Scan for the cell matching the given text and deliver its (X, Y) coordinate at center. 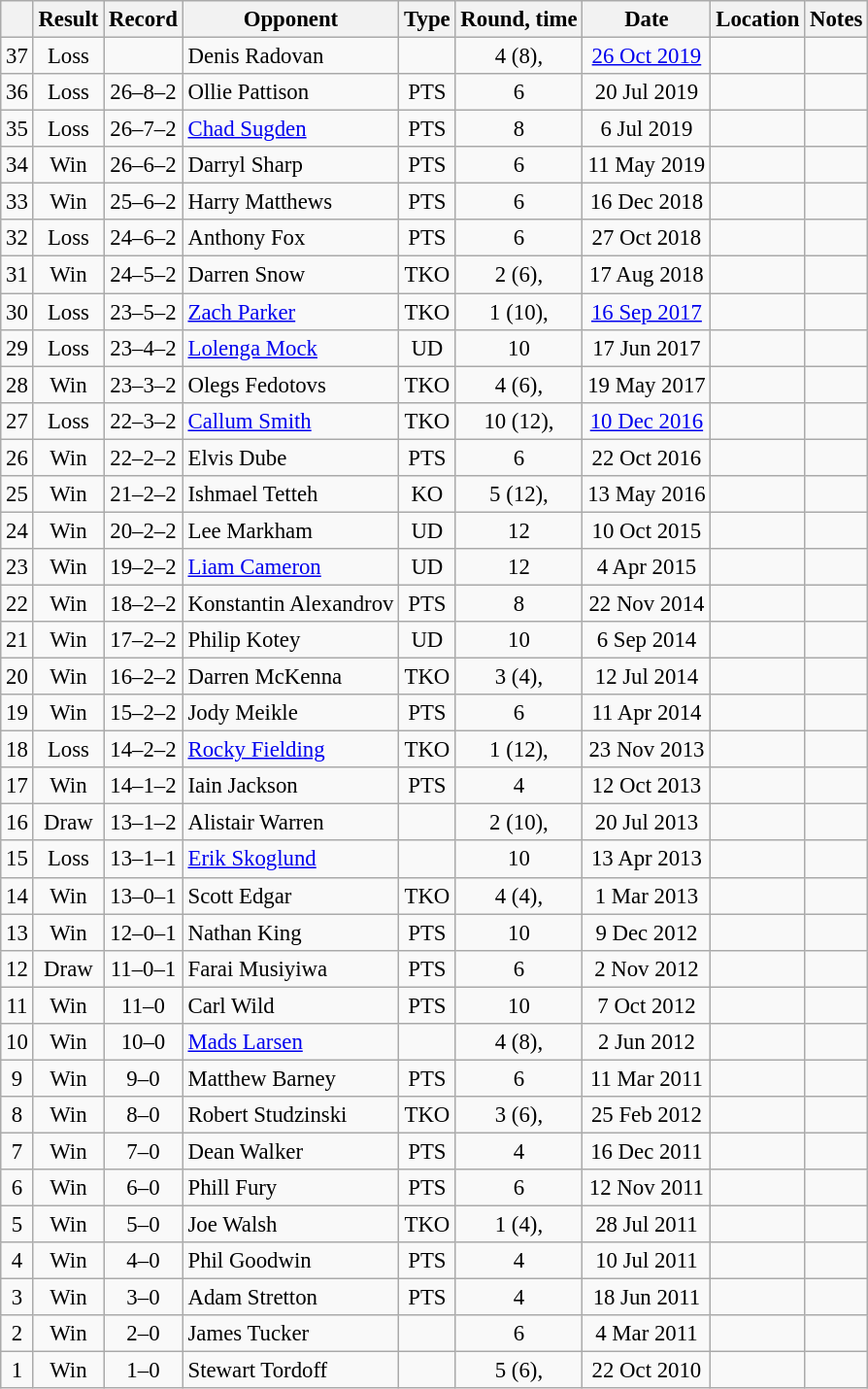
26–6–2 (144, 165)
10 Jul 2011 (647, 1261)
16 Dec 2011 (647, 1151)
23 (17, 567)
26–7–2 (144, 129)
20 Jul 2013 (647, 823)
Zach Parker (291, 312)
Callum Smith (291, 421)
6–0 (144, 1188)
1–0 (144, 1371)
13–0–1 (144, 896)
11 May 2019 (647, 165)
35 (17, 129)
17–2–2 (144, 640)
16 Dec 2018 (647, 202)
Matthew Barney (291, 1078)
Phill Fury (291, 1188)
21 (17, 640)
23–3–2 (144, 385)
24–5–2 (144, 275)
14 (17, 896)
22 (17, 603)
11 Mar 2011 (647, 1078)
9 Dec 2012 (647, 932)
12 Oct 2013 (647, 786)
34 (17, 165)
7 Oct 2012 (647, 1005)
Harry Matthews (291, 202)
3 (4), (518, 677)
Liam Cameron (291, 567)
18 Jun 2011 (647, 1298)
9 (17, 1078)
20–2–2 (144, 530)
Erik Skoglund (291, 860)
31 (17, 275)
4 (6), (518, 385)
19–2–2 (144, 567)
Iain Jackson (291, 786)
Phil Goodwin (291, 1261)
Carl Wild (291, 1005)
13 (17, 932)
Mads Larsen (291, 1042)
9–0 (144, 1078)
Darren McKenna (291, 677)
25 (17, 494)
1 (4), (518, 1225)
26–8–2 (144, 92)
Chad Sugden (291, 129)
18–2–2 (144, 603)
2 Nov 2012 (647, 968)
Scott Edgar (291, 896)
23–4–2 (144, 348)
Jody Meikle (291, 713)
36 (17, 92)
12–0–1 (144, 932)
Nathan King (291, 932)
29 (17, 348)
13–1–2 (144, 823)
Alistair Warren (291, 823)
12 Nov 2011 (647, 1188)
Opponent (291, 19)
22 Oct 2016 (647, 457)
Robert Studzinski (291, 1115)
26 (17, 457)
20 Jul 2019 (647, 92)
Anthony Fox (291, 238)
13 May 2016 (647, 494)
1 (10), (518, 312)
Philip Kotey (291, 640)
19 May 2017 (647, 385)
11 (17, 1005)
Location (757, 19)
19 (17, 713)
16 Sep 2017 (647, 312)
27 (17, 421)
Notes (837, 19)
Lee Markham (291, 530)
2 (10), (518, 823)
5 (6), (518, 1371)
16–2–2 (144, 677)
17 Aug 2018 (647, 275)
24–6–2 (144, 238)
11–0 (144, 1005)
10–0 (144, 1042)
23–5–2 (144, 312)
1 (17, 1371)
20 (17, 677)
Darryl Sharp (291, 165)
Lolenga Mock (291, 348)
27 Oct 2018 (647, 238)
10 (12), (518, 421)
25–6–2 (144, 202)
22–2–2 (144, 457)
18 (17, 750)
Elvis Dube (291, 457)
23 Nov 2013 (647, 750)
13 Apr 2013 (647, 860)
Round, time (518, 19)
Result (68, 19)
2 (17, 1334)
11 Apr 2014 (647, 713)
Konstantin Alexandrov (291, 603)
6 Jul 2019 (647, 129)
2 Jun 2012 (647, 1042)
Olegs Fedotovs (291, 385)
22–3–2 (144, 421)
Farai Musiyiwa (291, 968)
12 Jul 2014 (647, 677)
Denis Radovan (291, 56)
Stewart Tordoff (291, 1371)
2 (6), (518, 275)
4–0 (144, 1261)
5 (17, 1225)
28 Jul 2011 (647, 1225)
Type (427, 19)
Record (144, 19)
26 Oct 2019 (647, 56)
13–1–1 (144, 860)
Rocky Fielding (291, 750)
7–0 (144, 1151)
33 (17, 202)
4 (4), (518, 896)
Ollie Pattison (291, 92)
16 (17, 823)
Ishmael Tetteh (291, 494)
15 (17, 860)
Darren Snow (291, 275)
22 Nov 2014 (647, 603)
37 (17, 56)
4 Mar 2011 (647, 1334)
2–0 (144, 1334)
Joe Walsh (291, 1225)
KO (427, 494)
3 (17, 1298)
3 (6), (518, 1115)
4 Apr 2015 (647, 567)
5 (12), (518, 494)
14–1–2 (144, 786)
6 Sep 2014 (647, 640)
28 (17, 385)
17 (17, 786)
1 (12), (518, 750)
7 (17, 1151)
3–0 (144, 1298)
14–2–2 (144, 750)
17 Jun 2017 (647, 348)
21–2–2 (144, 494)
1 Mar 2013 (647, 896)
Dean Walker (291, 1151)
15–2–2 (144, 713)
James Tucker (291, 1334)
30 (17, 312)
8–0 (144, 1115)
Adam Stretton (291, 1298)
10 Dec 2016 (647, 421)
5–0 (144, 1225)
24 (17, 530)
10 Oct 2015 (647, 530)
25 Feb 2012 (647, 1115)
32 (17, 238)
11–0–1 (144, 968)
Date (647, 19)
22 Oct 2010 (647, 1371)
